Return [X, Y] of the center of cell containing provided text 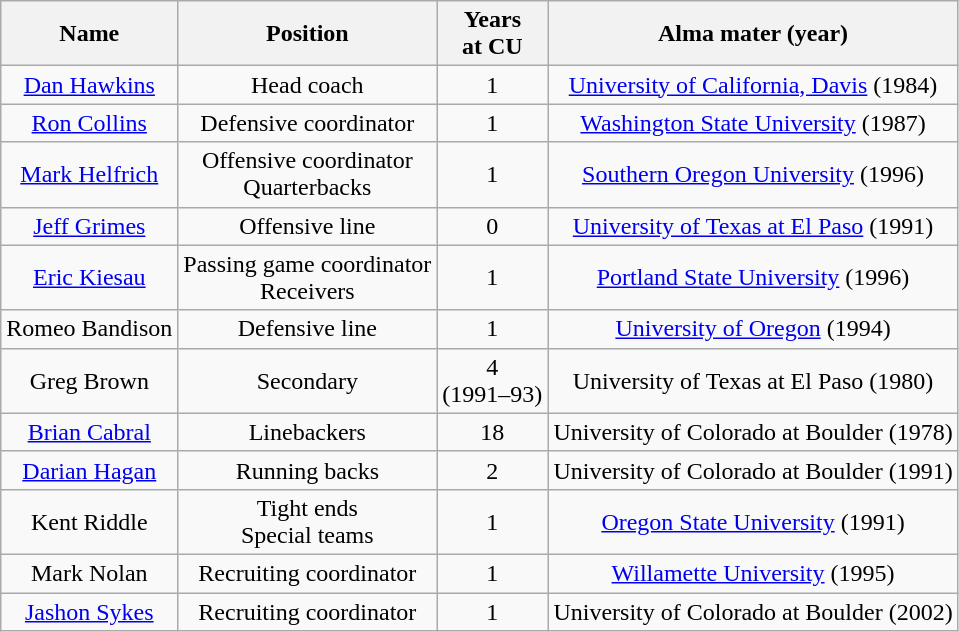
University of Colorado at Boulder (1991) [753, 470]
Portland State University (1996) [753, 278]
Tight endsSpecial teams [308, 522]
University of Oregon (1994) [753, 329]
Kent Riddle [90, 522]
0 [492, 226]
Ron Collins [90, 123]
Offensive coordinatorQuarterbacks [308, 174]
Washington State University (1987) [753, 123]
4(1991–93) [492, 380]
Defensive line [308, 329]
University of Colorado at Boulder (2002) [753, 611]
Defensive coordinator [308, 123]
Linebackers [308, 432]
Willamette University (1995) [753, 573]
University of California, Davis (1984) [753, 85]
University of Colorado at Boulder (1978) [753, 432]
University of Texas at El Paso (1980) [753, 380]
2 [492, 470]
18 [492, 432]
Mark Helfrich [90, 174]
Greg Brown [90, 380]
Oregon State University (1991) [753, 522]
Head coach [308, 85]
Darian Hagan [90, 470]
Jashon Sykes [90, 611]
Southern Oregon University (1996) [753, 174]
Jeff Grimes [90, 226]
Brian Cabral [90, 432]
Position [308, 34]
Eric Kiesau [90, 278]
Dan Hawkins [90, 85]
Offensive line [308, 226]
Running backs [308, 470]
Passing game coordinatorReceivers [308, 278]
Alma mater (year) [753, 34]
Yearsat CU [492, 34]
Mark Nolan [90, 573]
Secondary [308, 380]
Name [90, 34]
University of Texas at El Paso (1991) [753, 226]
Romeo Bandison [90, 329]
